Detect which cell encompasses the target text, then output its [x, y] center coordinate. 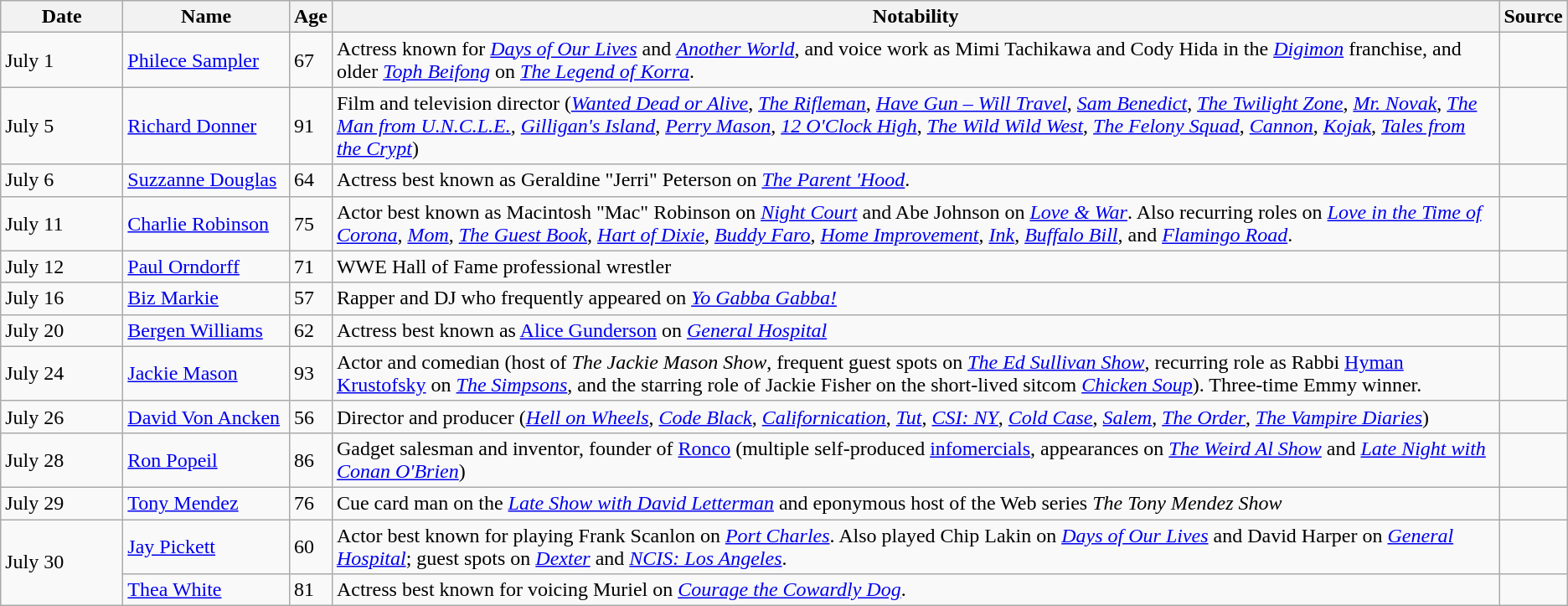
WWE Hall of Fame professional wrestler [916, 267]
Name [206, 17]
Actress best known for voicing Muriel on Courage the Cowardly Dog. [916, 590]
81 [310, 590]
Jay Pickett [206, 546]
71 [310, 267]
Tony Mendez [206, 503]
Richard Donner [206, 126]
62 [310, 330]
July 30 [62, 563]
Philece Sampler [206, 60]
Rapper and DJ who frequently appeared on Yo Gabba Gabba! [916, 298]
60 [310, 546]
July 29 [62, 503]
67 [310, 60]
Paul Orndorff [206, 267]
Date [62, 17]
91 [310, 126]
Notability [916, 17]
David Von Ancken [206, 417]
93 [310, 374]
July 16 [62, 298]
July 6 [62, 180]
Thea White [206, 590]
Bergen Williams [206, 330]
56 [310, 417]
Age [310, 17]
86 [310, 459]
Suzzanne Douglas [206, 180]
July 20 [62, 330]
75 [310, 223]
July 12 [62, 267]
Source [1533, 17]
July 28 [62, 459]
Biz Markie [206, 298]
Cue card man on the Late Show with David Letterman and eponymous host of the Web series The Tony Mendez Show [916, 503]
64 [310, 180]
July 5 [62, 126]
57 [310, 298]
Actress best known as Geraldine "Jerri" Peterson on The Parent 'Hood. [916, 180]
Actress best known as Alice Gunderson on General Hospital [916, 330]
Ron Popeil [206, 459]
July 24 [62, 374]
Director and producer (Hell on Wheels, Code Black, Californication, Tut, CSI: NY, Cold Case, Salem, The Order, The Vampire Diaries) [916, 417]
July 11 [62, 223]
76 [310, 503]
Charlie Robinson [206, 223]
July 26 [62, 417]
July 1 [62, 60]
Jackie Mason [206, 374]
